Scan for the cell matching the given text and deliver its [X, Y] coordinate at center. 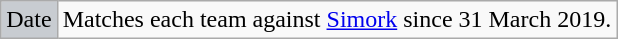
Matches each team against Simork since 31 March 2019. [337, 20]
Date [29, 20]
